Capture the cell that displays the provided text and extract its [x, y] central coordinate. 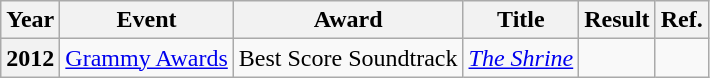
Event [147, 20]
Title [521, 20]
Ref. [682, 20]
Result [617, 20]
Best Score Soundtrack [348, 58]
2012 [30, 58]
The Shrine [521, 58]
Award [348, 20]
Grammy Awards [147, 58]
Year [30, 20]
